Search for the cell housing the specified text and yield its (X, Y) center coordinate. 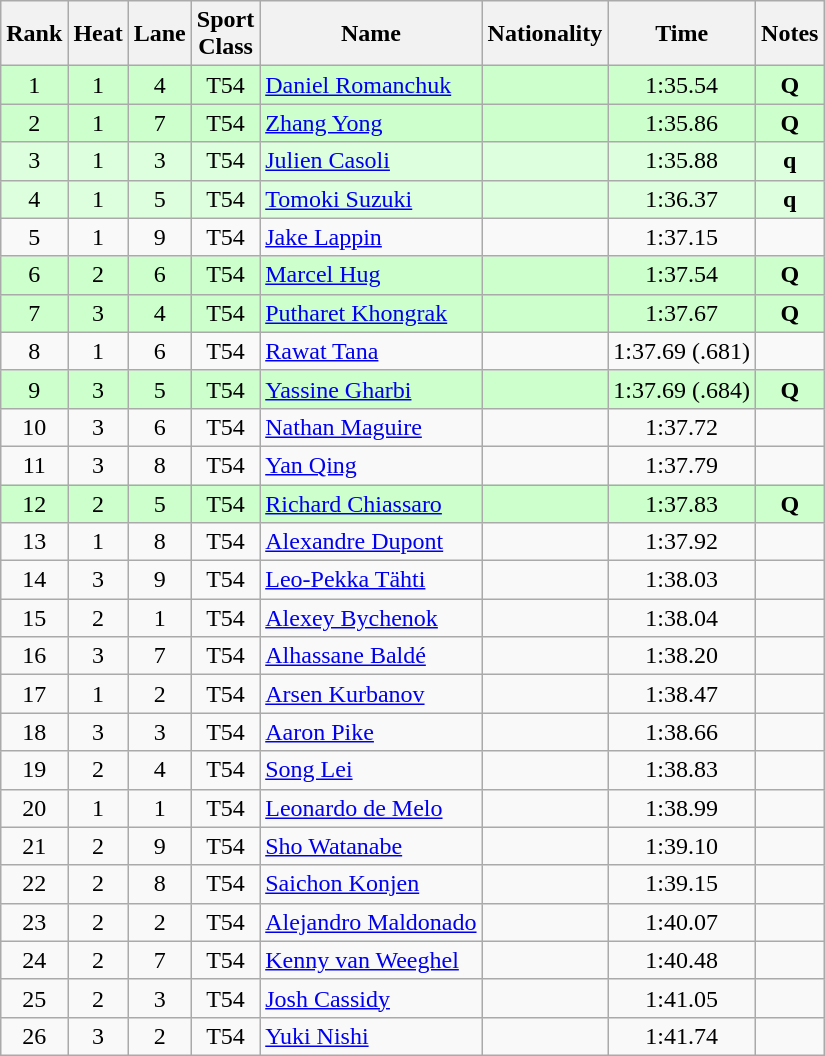
1:39.10 (682, 846)
Daniel Romanchuk (371, 85)
Nathan Maguire (371, 427)
Leonardo de Melo (371, 808)
Richard Chiassaro (371, 503)
23 (34, 922)
1:36.37 (682, 199)
1:41.74 (682, 1036)
Name (371, 34)
Aaron Pike (371, 732)
1:37.83 (682, 503)
15 (34, 618)
22 (34, 884)
12 (34, 503)
Zhang Yong (371, 123)
1:38.03 (682, 580)
1:37.79 (682, 465)
Sho Watanabe (371, 846)
Marcel Hug (371, 275)
Putharet Khongrak (371, 313)
Tomoki Suzuki (371, 199)
1:37.15 (682, 237)
18 (34, 732)
Alexey Bychenok (371, 618)
Julien Casoli (371, 161)
Josh Cassidy (371, 998)
20 (34, 808)
1:35.54 (682, 85)
Alexandre Dupont (371, 542)
1:38.20 (682, 656)
Notes (790, 34)
Song Lei (371, 770)
Rank (34, 34)
Yassine Gharbi (371, 389)
1:38.47 (682, 694)
Kenny van Weeghel (371, 960)
Lane (160, 34)
Jake Lappin (371, 237)
Rawat Tana (371, 351)
SportClass (225, 34)
13 (34, 542)
1:40.07 (682, 922)
1:37.69 (.684) (682, 389)
Arsen Kurbanov (371, 694)
1:37.54 (682, 275)
1:35.86 (682, 123)
1:38.66 (682, 732)
17 (34, 694)
1:41.05 (682, 998)
Alejandro Maldonado (371, 922)
Time (682, 34)
26 (34, 1036)
Saichon Konjen (371, 884)
14 (34, 580)
25 (34, 998)
10 (34, 427)
1:37.67 (682, 313)
1:37.92 (682, 542)
Heat (98, 34)
Leo-Pekka Tähti (371, 580)
1:37.72 (682, 427)
Yan Qing (371, 465)
Yuki Nishi (371, 1036)
1:37.69 (.681) (682, 351)
1:35.88 (682, 161)
19 (34, 770)
Alhassane Baldé (371, 656)
11 (34, 465)
1:38.99 (682, 808)
21 (34, 846)
Nationality (545, 34)
1:38.04 (682, 618)
1:39.15 (682, 884)
24 (34, 960)
1:40.48 (682, 960)
16 (34, 656)
1:38.83 (682, 770)
